Scan for the cell matching the given text and deliver its [x, y] coordinate at center. 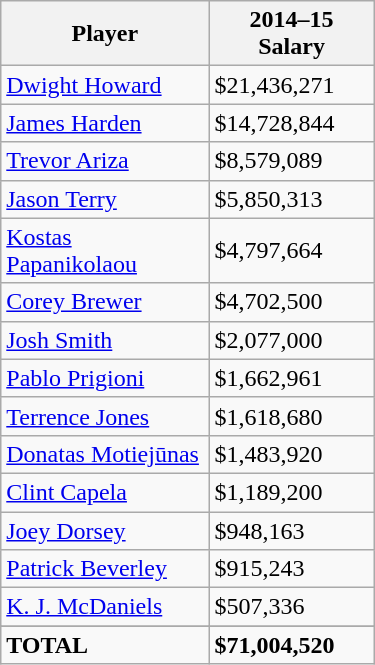
Clint Capela [105, 492]
Josh Smith [105, 340]
TOTAL [105, 645]
2014–15 Salary [292, 34]
K. J. McDaniels [105, 607]
$4,702,500 [292, 302]
$1,483,920 [292, 454]
$1,189,200 [292, 492]
Pablo Prigioni [105, 378]
Dwight Howard [105, 85]
$2,077,000 [292, 340]
$948,163 [292, 531]
$507,336 [292, 607]
Corey Brewer [105, 302]
Joey Dorsey [105, 531]
$71,004,520 [292, 645]
$8,579,089 [292, 161]
Donatas Motiejūnas [105, 454]
Jason Terry [105, 199]
Trevor Ariza [105, 161]
Terrence Jones [105, 416]
$915,243 [292, 569]
$1,618,680 [292, 416]
$21,436,271 [292, 85]
James Harden [105, 123]
$14,728,844 [292, 123]
Kostas Papanikolaou [105, 250]
Player [105, 34]
$5,850,313 [292, 199]
$1,662,961 [292, 378]
$4,797,664 [292, 250]
Patrick Beverley [105, 569]
